For the text-containing cell, return its midpoint in [x, y] coordinate format. 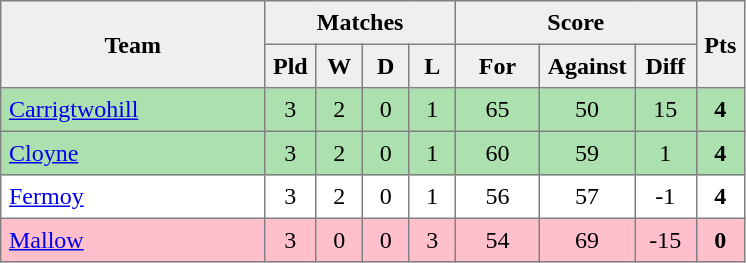
Against [586, 66]
Fermoy [133, 197]
56 [497, 197]
Cloyne [133, 153]
57 [586, 197]
Score [576, 23]
Pld [290, 66]
65 [497, 110]
69 [586, 240]
D [385, 66]
Diff [666, 66]
54 [497, 240]
Carrigtwohill [133, 110]
-1 [666, 197]
Mallow [133, 240]
60 [497, 153]
59 [586, 153]
For [497, 66]
50 [586, 110]
L [432, 66]
Matches [360, 23]
Team [133, 44]
W [339, 66]
Pts [720, 44]
15 [666, 110]
-15 [666, 240]
